From the cell containing the given text, extract its center point as (X, Y) coordinate. 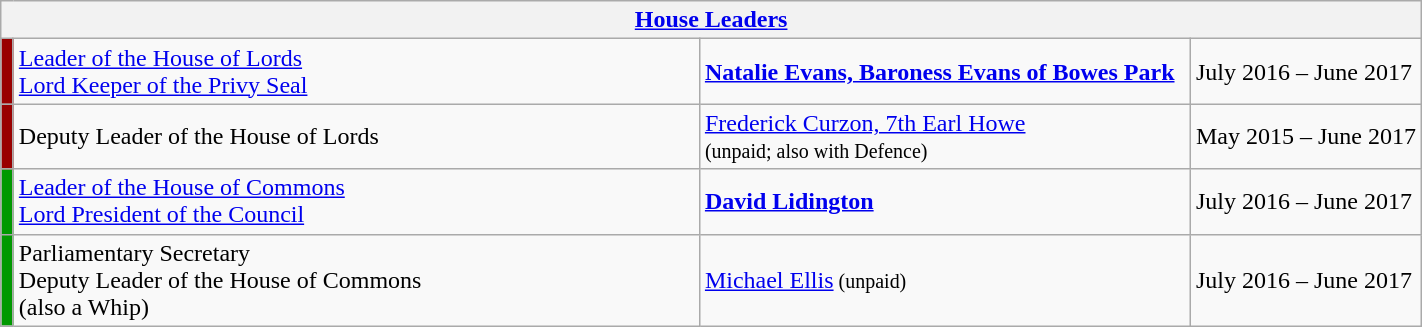
Frederick Curzon, 7th Earl Howe(unpaid; also with Defence) (944, 136)
David Lidington (944, 202)
Parliamentary Secretary Deputy Leader of the House of Commons(also a Whip) (356, 280)
Michael Ellis (unpaid) (944, 280)
May 2015 – June 2017 (1306, 136)
House Leaders (712, 20)
Leader of the House of CommonsLord President of the Council (356, 202)
Natalie Evans, Baroness Evans of Bowes Park (944, 72)
Deputy Leader of the House of Lords (356, 136)
Leader of the House of LordsLord Keeper of the Privy Seal (356, 72)
